Scan for the cell matching the given text and deliver its (X, Y) coordinate at center. 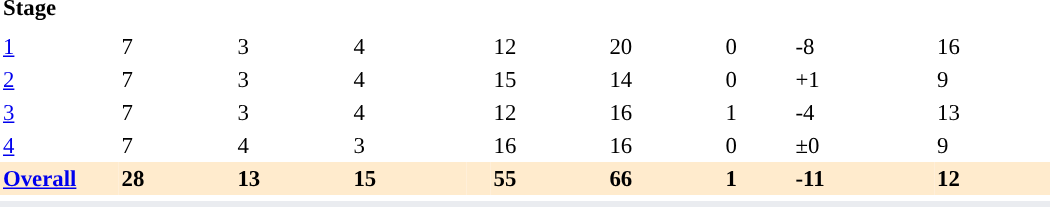
+1 (863, 80)
-4 (863, 112)
-8 (863, 46)
20 (664, 46)
2 (59, 80)
28 (176, 178)
Overall (59, 178)
55 (548, 178)
14 (664, 80)
66 (664, 178)
-11 (863, 178)
±0 (863, 146)
